Return the (X, Y) coordinate for the center point of the cell that contains the specified text.  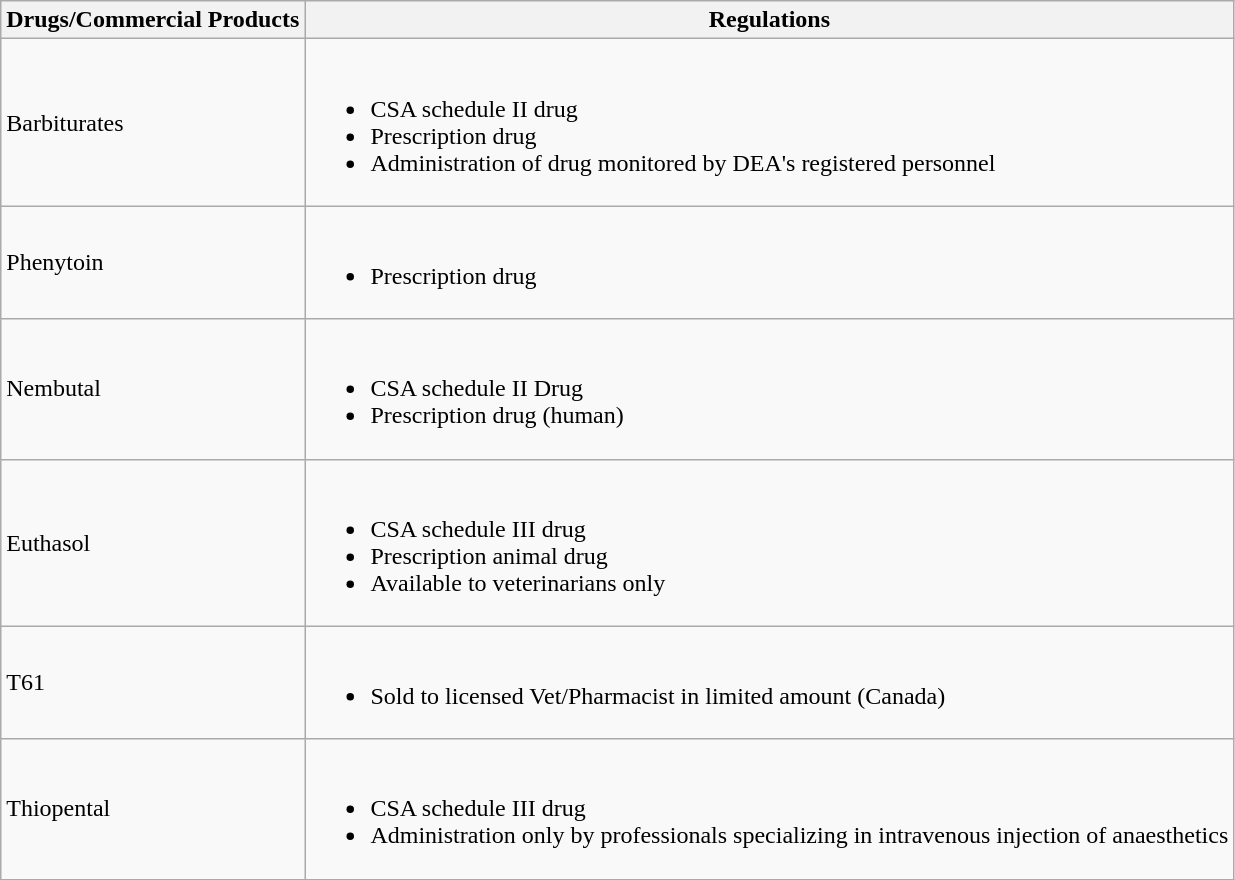
Drugs/Commercial Products (153, 20)
Sold to licensed Vet/Pharmacist in limited amount (Canada) (770, 682)
Prescription drug (770, 262)
CSA schedule III drugAdministration only by professionals specializing in intravenous injection of anaesthetics (770, 809)
Thiopental (153, 809)
CSA schedule II drugPrescription drugAdministration of drug monitored by DEA's registered personnel (770, 122)
Regulations (770, 20)
T61 (153, 682)
CSA schedule III drugPrescription animal drugAvailable to veterinarians only (770, 542)
CSA schedule II DrugPrescription drug (human) (770, 389)
Nembutal (153, 389)
Euthasol (153, 542)
Barbiturates (153, 122)
Phenytoin (153, 262)
